Return the [x, y] coordinate for the center point of the cell that contains the specified text.  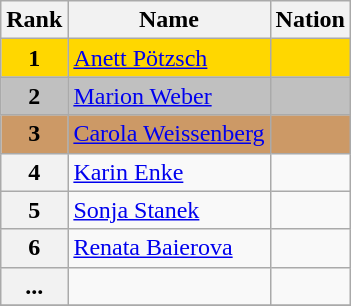
Rank [34, 20]
3 [34, 134]
4 [34, 172]
Carola Weissenberg [169, 134]
5 [34, 210]
6 [34, 248]
Marion Weber [169, 96]
Sonja Stanek [169, 210]
1 [34, 58]
Name [169, 20]
Renata Baierova [169, 248]
Karin Enke [169, 172]
Anett Pötzsch [169, 58]
2 [34, 96]
... [34, 286]
Nation [310, 20]
